Detect which cell encompasses the target text, then output its (x, y) center coordinate. 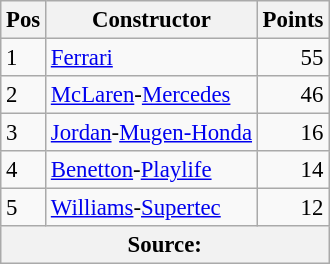
46 (292, 95)
2 (24, 95)
Points (292, 20)
16 (292, 133)
Source: (165, 245)
Constructor (152, 20)
4 (24, 170)
McLaren-Mercedes (152, 95)
Benetton-Playlife (152, 170)
12 (292, 208)
5 (24, 208)
Williams-Supertec (152, 208)
14 (292, 170)
55 (292, 58)
1 (24, 58)
Pos (24, 20)
Jordan-Mugen-Honda (152, 133)
3 (24, 133)
Ferrari (152, 58)
